Capture the cell that displays the provided text and extract its (X, Y) central coordinate. 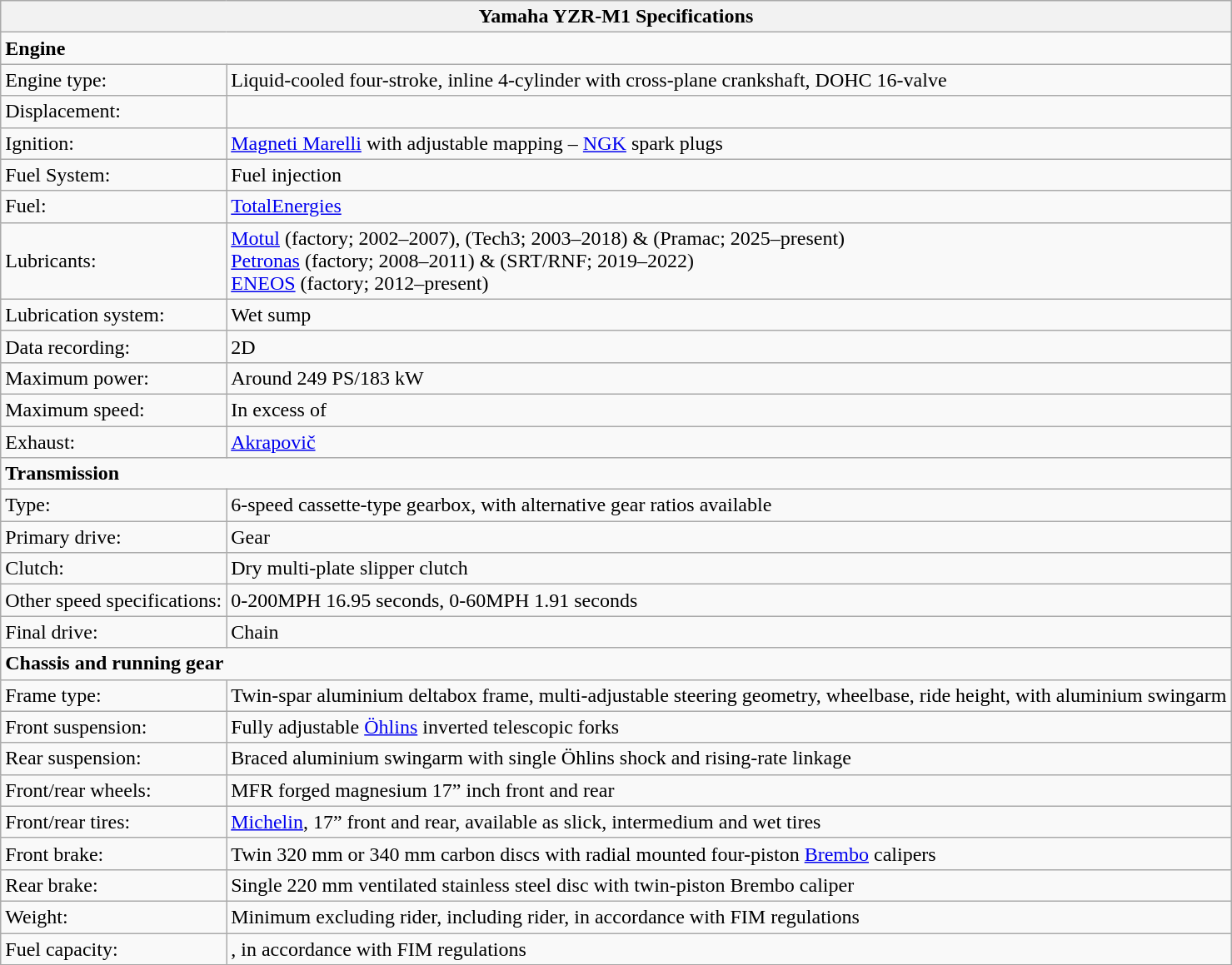
Twin-spar aluminium deltabox frame, multi-adjustable steering geometry, wheelbase, ride height, with aluminium swingarm (729, 695)
0-200MPH 16.95 seconds, 0-60MPH 1.91 seconds (729, 600)
Single 220 mm ventilated stainless steel disc with twin-piston Brembo caliper (729, 885)
Front brake: (113, 853)
Frame type: (113, 695)
Lubricants: (113, 261)
Transmission (616, 474)
Braced aluminium swingarm with single Öhlins shock and rising-rate linkage (729, 759)
Minimum excluding rider, including rider, in accordance with FIM regulations (729, 917)
Clutch: (113, 569)
Rear brake: (113, 885)
Fuel injection (729, 175)
, in accordance with FIM regulations (729, 948)
Around 249 PS/183 kW (729, 378)
Final drive: (113, 632)
Front/rear wheels: (113, 790)
Data recording: (113, 346)
Type: (113, 505)
TotalEnergies (729, 206)
In excess of (729, 410)
Front/rear tires: (113, 822)
Twin 320 mm or 340 mm carbon discs with radial mounted four-piston Brembo calipers (729, 853)
Primary drive: (113, 537)
Lubrication system: (113, 315)
Wet sump (729, 315)
6-speed cassette-type gearbox, with alternative gear ratios available (729, 505)
MFR forged magnesium 17” inch front and rear (729, 790)
Yamaha YZR-M1 Specifications (616, 17)
Other speed specifications: (113, 600)
Fuel: (113, 206)
Fuel System: (113, 175)
Fully adjustable Öhlins inverted telescopic forks (729, 727)
Liquid-cooled four-stroke, inline 4-cylinder with cross-plane crankshaft, DOHC 16-valve (729, 80)
Chassis and running gear (616, 664)
Engine (616, 48)
Fuel capacity: (113, 948)
Ignition: (113, 143)
Weight: (113, 917)
Displacement: (113, 112)
Akrapovič (729, 442)
Gear (729, 537)
Engine type: (113, 80)
Dry multi-plate slipper clutch (729, 569)
Maximum speed: (113, 410)
Michelin, 17” front and rear, available as slick, intermedium and wet tires (729, 822)
Front suspension: (113, 727)
Exhaust: (113, 442)
Chain (729, 632)
Rear suspension: (113, 759)
Magneti Marelli with adjustable mapping – NGK spark plugs (729, 143)
2D (729, 346)
Maximum power: (113, 378)
